From the cell containing the given text, extract its center point as (X, Y) coordinate. 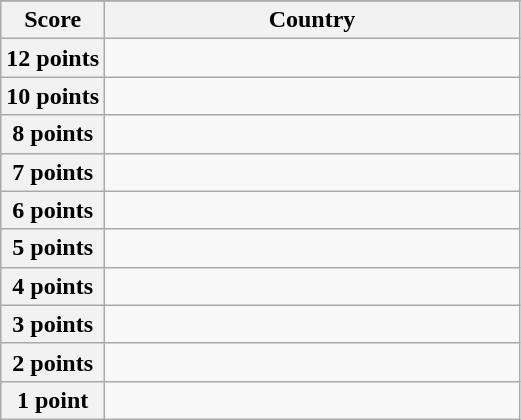
1 point (53, 400)
Country (312, 20)
Score (53, 20)
5 points (53, 248)
3 points (53, 324)
8 points (53, 134)
12 points (53, 58)
10 points (53, 96)
4 points (53, 286)
6 points (53, 210)
7 points (53, 172)
2 points (53, 362)
